Capture the cell that displays the provided text and extract its (X, Y) central coordinate. 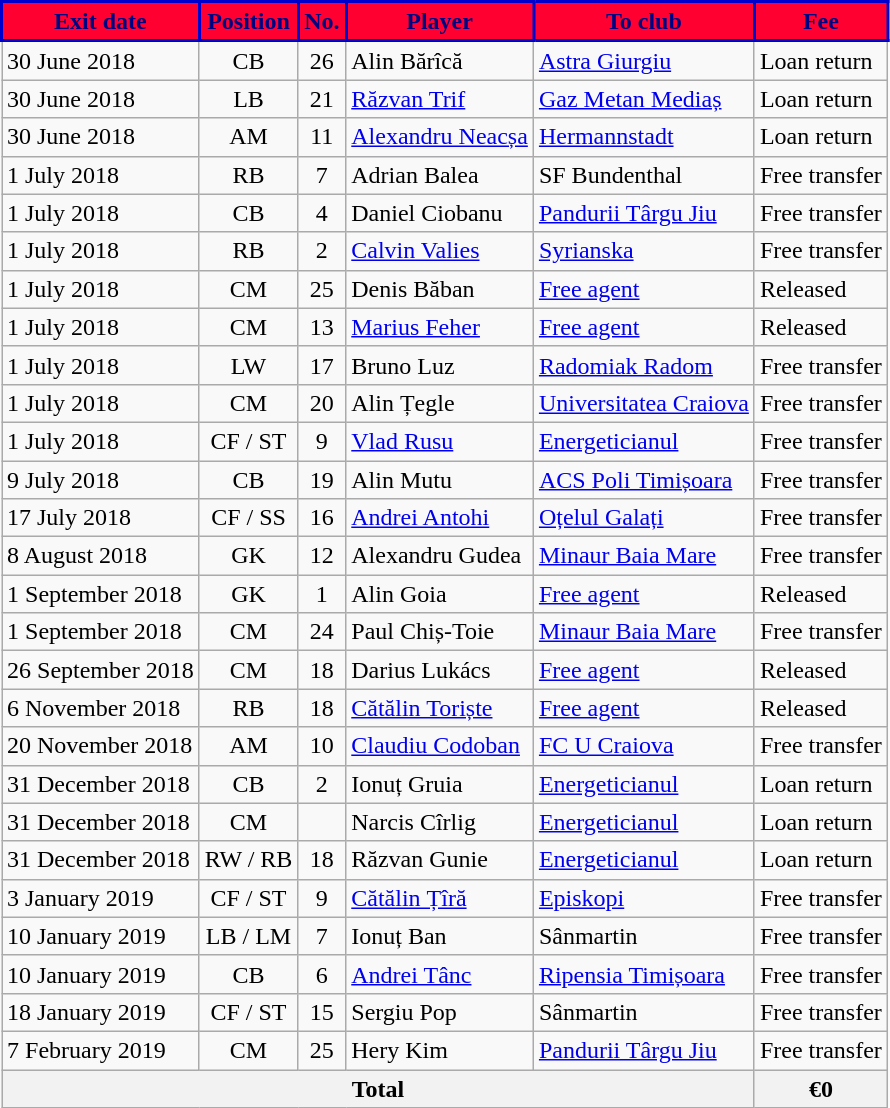
7 February 2019 (101, 1050)
Cătălin Țîră (440, 898)
Alin Bărîcă (440, 60)
18 January 2019 (101, 1012)
3 January 2019 (101, 898)
RW / RB (248, 860)
13 (322, 327)
Universitatea Craiova (644, 403)
Episkopi (644, 898)
LB / LM (248, 936)
To club (644, 22)
Marius Feher (440, 327)
Paul Chiș-Toie (440, 632)
20 (322, 403)
24 (322, 632)
Darius Lukács (440, 670)
21 (322, 99)
ACS Poli Timișoara (644, 479)
Fee (820, 22)
Gaz Metan Mediaș (644, 99)
26 September 2018 (101, 670)
26 (322, 60)
Adrian Balea (440, 175)
10 (322, 746)
11 (322, 137)
9 July 2018 (101, 479)
Ionuț Ban (440, 936)
Position (248, 22)
Daniel Ciobanu (440, 213)
16 (322, 518)
Total (378, 1089)
Exit date (101, 22)
12 (322, 556)
Hermannstadt (644, 137)
Calvin Valies (440, 251)
Radomiak Radom (644, 365)
Alin Țegle (440, 403)
SF Bundenthal (644, 175)
Oțelul Galați (644, 518)
Sergiu Pop (440, 1012)
FC U Craiova (644, 746)
Ionuț Gruia (440, 784)
LW (248, 365)
Player (440, 22)
17 July 2018 (101, 518)
19 (322, 479)
Andrei Antohi (440, 518)
Bruno Luz (440, 365)
Hery Kim (440, 1050)
Andrei Tânc (440, 974)
Syrianska (644, 251)
CF / SS (248, 518)
Cătălin Toriște (440, 708)
1 (322, 594)
Răzvan Gunie (440, 860)
Alin Mutu (440, 479)
No. (322, 22)
Alin Goia (440, 594)
LB (248, 99)
17 (322, 365)
€0 (820, 1089)
15 (322, 1012)
8 August 2018 (101, 556)
4 (322, 213)
6 (322, 974)
20 November 2018 (101, 746)
Denis Băban (440, 289)
Răzvan Trif (440, 99)
Claudiu Codoban (440, 746)
Vlad Rusu (440, 441)
Alexandru Neacșa (440, 137)
Ripensia Timișoara (644, 974)
6 November 2018 (101, 708)
Astra Giurgiu (644, 60)
Alexandru Gudea (440, 556)
Narcis Cîrlig (440, 822)
